Search for the cell housing the specified text and yield its [x, y] center coordinate. 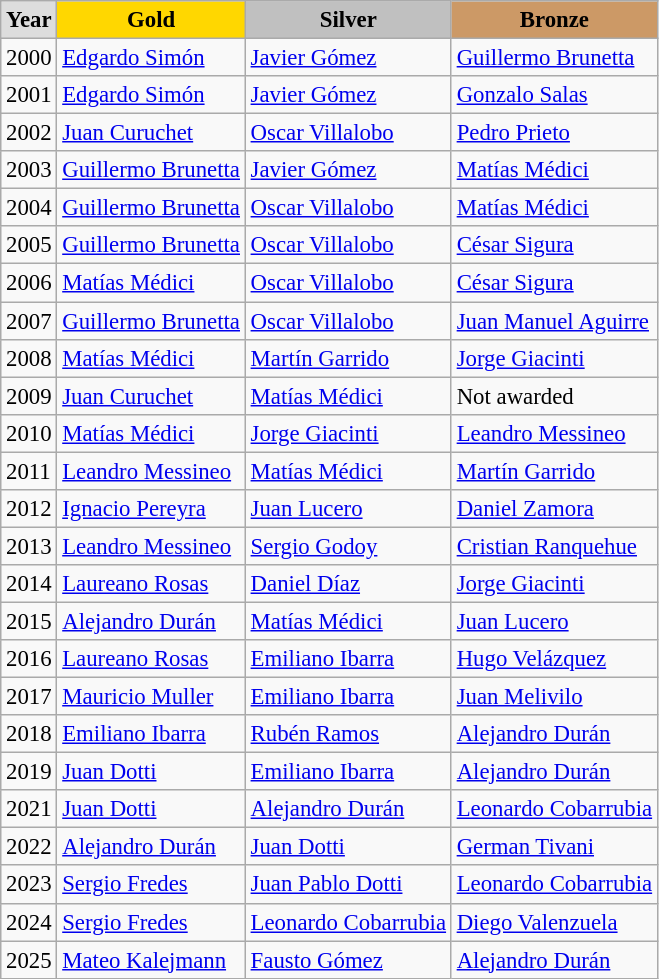
2010 [29, 433]
2008 [29, 358]
Mauricio Muller [151, 697]
Sergio Godoy [348, 546]
2000 [29, 58]
2018 [29, 734]
Cristian Ranquehue [554, 546]
Daniel Zamora [554, 509]
2014 [29, 584]
Juan Pablo Dotti [348, 885]
Diego Valenzuela [554, 922]
2016 [29, 659]
2024 [29, 922]
2025 [29, 960]
Ignacio Pereyra [151, 509]
Juan Melivilo [554, 697]
2009 [29, 396]
Daniel Díaz [348, 584]
2002 [29, 133]
Gold [151, 20]
Fausto Gómez [348, 960]
2006 [29, 283]
2021 [29, 809]
German Tivani [554, 847]
Silver [348, 20]
2007 [29, 321]
Mateo Kalejmann [151, 960]
2022 [29, 847]
Bronze [554, 20]
2004 [29, 208]
Not awarded [554, 396]
2015 [29, 621]
2017 [29, 697]
Gonzalo Salas [554, 95]
Year [29, 20]
2019 [29, 772]
2011 [29, 471]
2012 [29, 509]
Juan Manuel Aguirre [554, 321]
Pedro Prieto [554, 133]
Rubén Ramos [348, 734]
2013 [29, 546]
2001 [29, 95]
Hugo Velázquez [554, 659]
2023 [29, 885]
2003 [29, 170]
2005 [29, 245]
